Extract the (x, y) coordinate from the center of the cell holding the provided text.  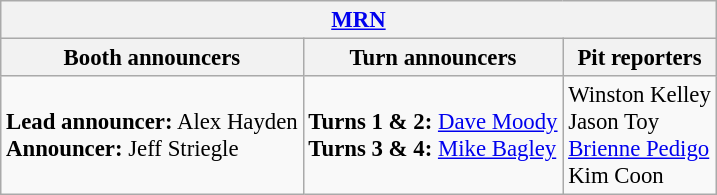
Lead announcer: Alex HaydenAnnouncer: Jeff Striegle (152, 136)
Pit reporters (640, 58)
Booth announcers (152, 58)
Turn announcers (433, 58)
MRN (358, 20)
Turns 1 & 2: Dave MoodyTurns 3 & 4: Mike Bagley (433, 136)
Winston KelleyJason ToyBrienne PedigoKim Coon (640, 136)
